Return (X, Y) of the center of cell containing provided text 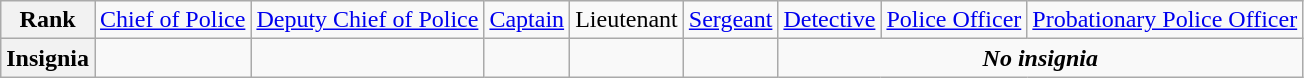
Insignia (48, 58)
Rank (48, 20)
No insignia (1040, 58)
Deputy Chief of Police (368, 20)
Sergeant (730, 20)
Lieutenant (627, 20)
Probationary Police Officer (1165, 20)
Police Officer (954, 20)
Chief of Police (173, 20)
Detective (830, 20)
Captain (527, 20)
